Provide the [X, Y] coordinate of the cell's center where the given text is located.  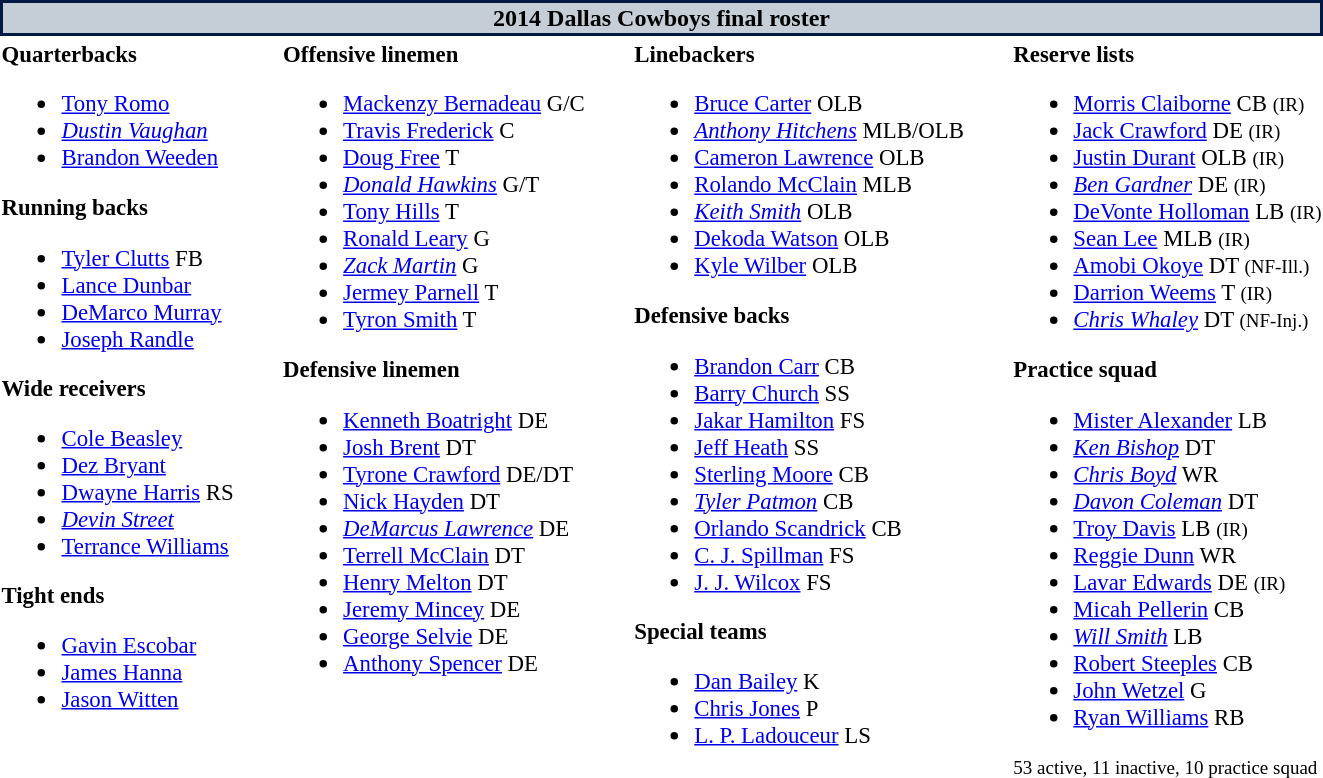
2014 Dallas Cowboys final roster [662, 18]
